Locate the cell with the specified text and output its (x, y) center coordinate. 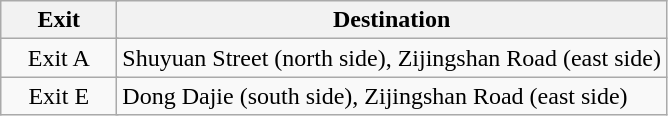
Exit A (59, 58)
Exit E (59, 96)
Shuyuan Street (north side), Zijingshan Road (east side) (392, 58)
Destination (392, 20)
Dong Dajie (south side), Zijingshan Road (east side) (392, 96)
Exit (59, 20)
